Provide the (X, Y) coordinate of the cell's center where the given text is located.  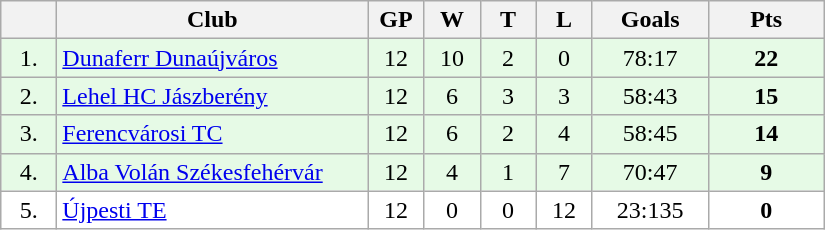
58:43 (650, 96)
Alba Volán Székesfehérvár (212, 172)
L (564, 20)
Lehel HC Jászberény (212, 96)
14 (766, 134)
78:17 (650, 58)
9 (766, 172)
3. (29, 134)
Dunaferr Dunaújváros (212, 58)
58:45 (650, 134)
GP (396, 20)
Goals (650, 20)
1. (29, 58)
W (452, 20)
4. (29, 172)
5. (29, 210)
70:47 (650, 172)
2. (29, 96)
23:135 (650, 210)
15 (766, 96)
1 (508, 172)
T (508, 20)
7 (564, 172)
Ferencvárosi TC (212, 134)
Club (212, 20)
Pts (766, 20)
10 (452, 58)
Újpesti TE (212, 210)
22 (766, 58)
